Return (X, Y) of the center of cell containing provided text 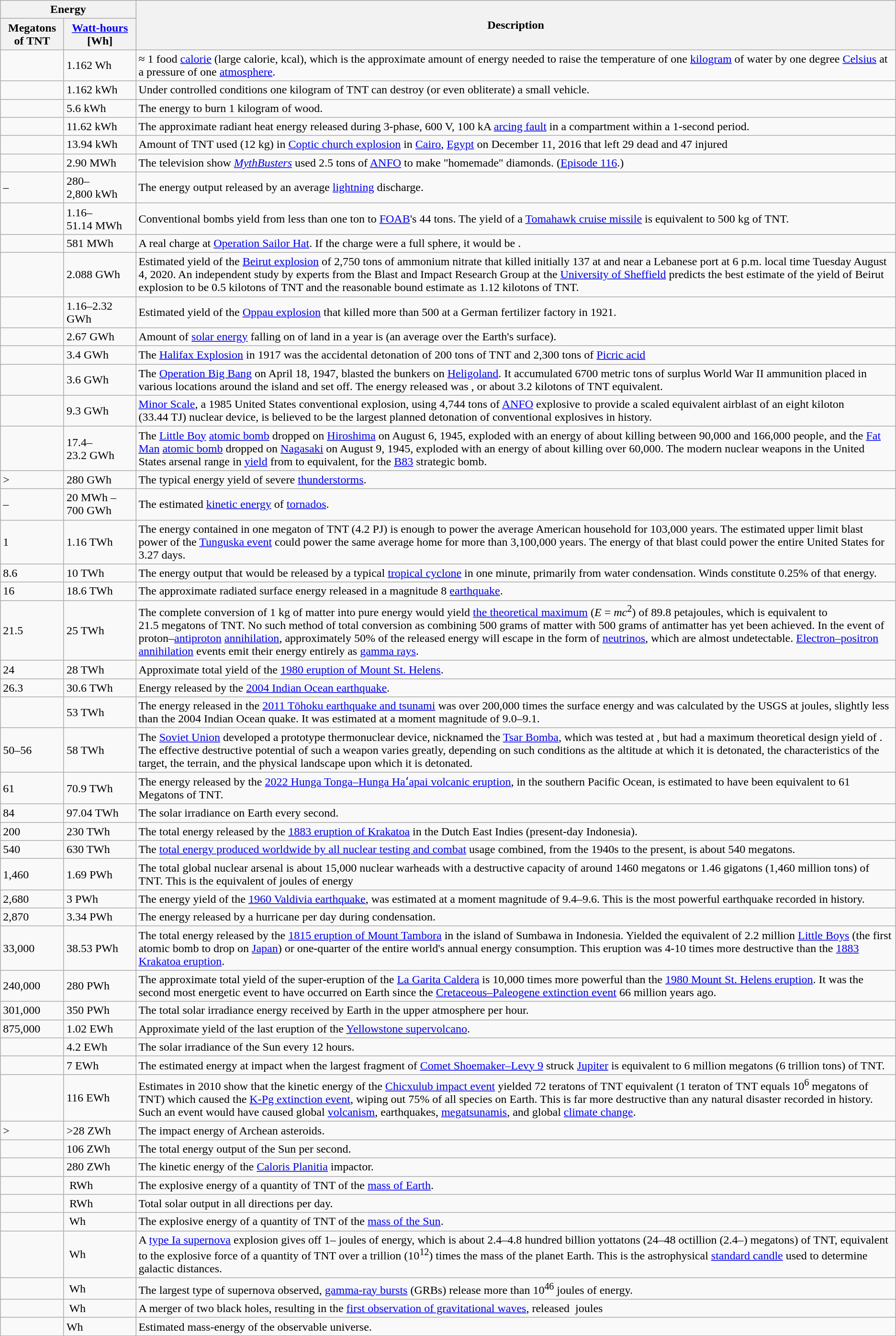
1.16 TWh (100, 542)
33,000 (33, 948)
8.6 (33, 573)
A real charge at Operation Sailor Hat. If the charge were a full sphere, it would be . (516, 243)
1.69 PWh (100, 874)
1.162 Wh (100, 65)
53 TWh (100, 712)
The approximate radiated surface energy released in a magnitude 8 earthquake. (516, 591)
The estimated kinetic energy of tornados. (516, 505)
The impact energy of Archean asteroids. (516, 1131)
1.02 EWh (100, 1029)
106 ZWh (100, 1149)
9.3 GWh (100, 411)
38.53 PWh (100, 948)
230 TWh (100, 831)
Energy (68, 10)
61 (33, 788)
The explosive energy of a quantity of TNT of the mass of Earth. (516, 1185)
3.6 GWh (100, 380)
The total solar irradiance energy received by Earth in the upper atmosphere per hour. (516, 1010)
1,460 (33, 874)
70.9 TWh (100, 788)
18.6 TWh (100, 591)
Approximate total yield of the 1980 eruption of Mount St. Helens. (516, 670)
26.3 (33, 688)
1.16–2.32 GWh (100, 312)
The energy to burn 1 kilogram of wood. (516, 108)
Approximate yield of the last eruption of the Yellowstone supervolcano. (516, 1029)
A merger of two black holes, resulting in the first observation of gravitational waves, released joules (516, 1308)
21.5 (33, 630)
The Halifax Explosion in 1917 was the accidental detonation of 200 tons of TNT and 2,300 tons of Picric acid (516, 355)
The typical energy yield of severe thunderstorms. (516, 480)
116 EWh (100, 1098)
3 PWh (100, 899)
1 (33, 542)
2.67 GWh (100, 337)
3.4 GWh (100, 355)
350 PWh (100, 1010)
17.4–23.2 GWh (100, 449)
7 EWh (100, 1065)
Conventional bombs yield from less than one ton to FOAB's 44 tons. The yield of a Tomahawk cruise missile is equivalent to 500 kg of TNT. (516, 218)
Total solar output in all directions per day. (516, 1203)
Description (516, 25)
The energy released by a hurricane per day during condensation. (516, 917)
The largest type of supernova observed, gamma-ray bursts (GRBs) release more than 1046 joules of energy. (516, 1289)
875,000 (33, 1029)
10 TWh (100, 573)
16 (33, 591)
Watt-hours [Wh] (100, 34)
The solar irradiance on Earth every second. (516, 813)
The energy output released by an average lightning discharge. (516, 188)
58 TWh (100, 750)
11.62 kWh (100, 126)
20 MWh – 700 GWh (100, 505)
25 TWh (100, 630)
The explosive energy of a quantity of TNT of the mass of the Sun. (516, 1222)
Amount of solar energy falling on of land in a year is (an average over the Earth's surface). (516, 337)
Megatons of TNT (33, 34)
200 (33, 831)
3.34 PWh (100, 917)
The solar irradiance of the Sun every 12 hours. (516, 1047)
581 MWh (100, 243)
280–2,800 kWh (100, 188)
28 TWh (100, 670)
2.088 GWh (100, 274)
50–56 (33, 750)
630 TWh (100, 850)
240,000 (33, 986)
The total energy output of the Sun per second. (516, 1149)
280 ZWh (100, 1167)
24 (33, 670)
5.6 kWh (100, 108)
84 (33, 813)
The total energy released by the 1883 eruption of Krakatoa in the Dutch East Indies (present-day Indonesia). (516, 831)
The kinetic energy of the Caloris Planitia impactor. (516, 1167)
540 (33, 850)
13.94 kWh (100, 145)
2.90 MWh (100, 163)
301,000 (33, 1010)
The total energy produced worldwide by all nuclear testing and combat usage combined, from the 1940s to the present, is about 540 megatons. (516, 850)
>28 ZWh (100, 1131)
Energy released by the 2004 Indian Ocean earthquake. (516, 688)
1.16–51.14 MWh (100, 218)
2,870 (33, 917)
Estimated yield of the Oppau explosion that killed more than 500 at a German fertilizer factory in 1921. (516, 312)
280 GWh (100, 480)
The television show MythBusters used 2.5 tons of ANFO to make "homemade" diamonds. (Episode 116.) (516, 163)
Under controlled conditions one kilogram of TNT can destroy (or even obliterate) a small vehicle. (516, 90)
30.6 TWh (100, 688)
The approximate radiant heat energy released during 3-phase, 600 V, 100 kA arcing fault in a compartment within a 1-second period. (516, 126)
1.162 kWh (100, 90)
2,680 (33, 899)
4.2 EWh (100, 1047)
97.04 TWh (100, 813)
Amount of TNT used (12 kg) in Coptic church explosion in Cairo, Egypt on December 11, 2016 that left 29 dead and 47 injured (516, 145)
Estimated mass-energy of the observable universe. (516, 1326)
280 PWh (100, 986)
